Detect which cell encompasses the target text, then output its (x, y) center coordinate. 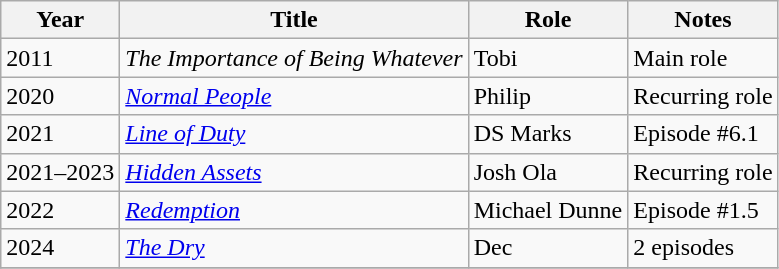
2022 (60, 210)
The Importance of Being Whatever (294, 58)
Tobi (548, 58)
DS Marks (548, 134)
Line of Duty (294, 134)
The Dry (294, 248)
Main role (703, 58)
Episode #6.1 (703, 134)
2021 (60, 134)
2021–2023 (60, 172)
Hidden Assets (294, 172)
Michael Dunne (548, 210)
2 episodes (703, 248)
Philip (548, 96)
Title (294, 20)
2024 (60, 248)
Redemption (294, 210)
Year (60, 20)
Josh Ola (548, 172)
Notes (703, 20)
Role (548, 20)
Episode #1.5 (703, 210)
2011 (60, 58)
Normal People (294, 96)
2020 (60, 96)
Dec (548, 248)
